For the text-containing cell, return its midpoint in [x, y] coordinate format. 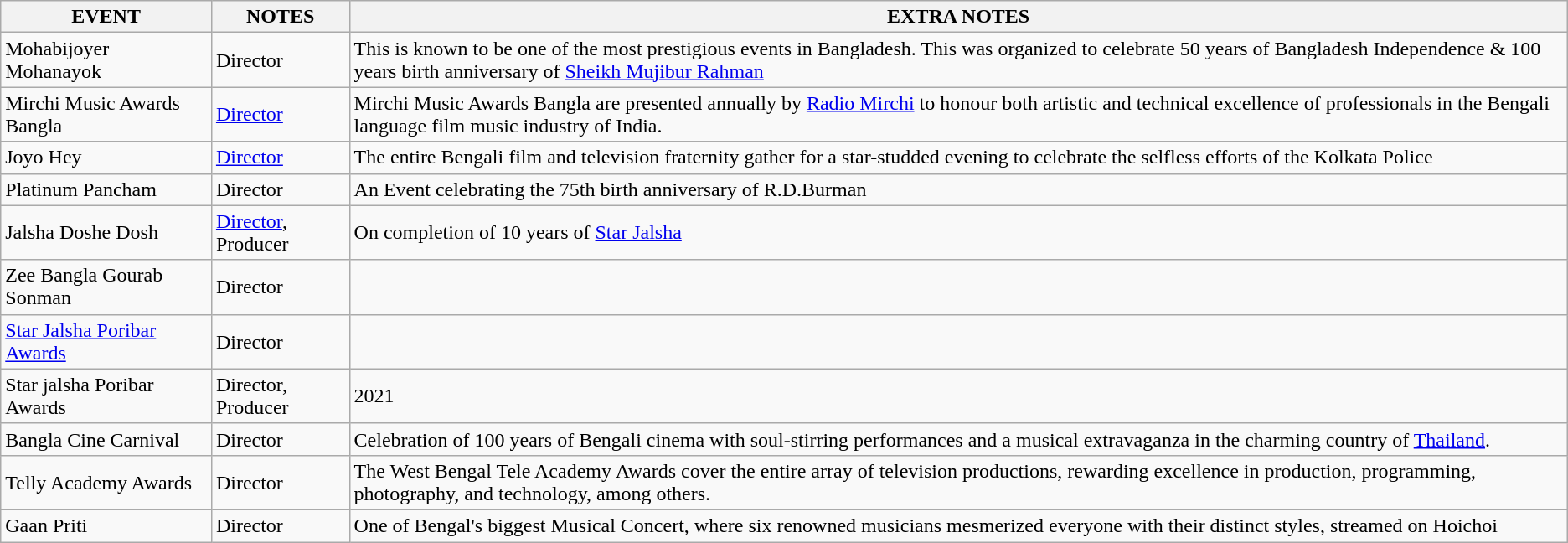
EXTRA NOTES [958, 17]
Zee Bangla Gourab Sonman [106, 287]
Jalsha Doshe Dosh [106, 233]
Gaan Priti [106, 525]
2021 [958, 396]
Star Jalsha Poribar Awards [106, 342]
Mohabijoyer Mohanayok [106, 60]
Celebration of 100 years of Bengali cinema with soul-stirring performances and a musical extravaganza in the charming country of Thailand. [958, 439]
Joyo Hey [106, 158]
Telly Academy Awards [106, 483]
Mirchi Music Awards Bangla [106, 114]
Star jalsha Poribar Awards [106, 396]
NOTES [280, 17]
On completion of 10 years of Star Jalsha [958, 233]
EVENT [106, 17]
An Event celebrating the 75th birth anniversary of R.D.Burman [958, 189]
One of Bengal's biggest Musical Concert, where six renowned musicians mesmerized everyone with their distinct styles, streamed on Hoichoi [958, 525]
The entire Bengali film and television fraternity gather for a star-studded evening to celebrate the selfless efforts of the Kolkata Police [958, 158]
Bangla Cine Carnival [106, 439]
Platinum Pancham [106, 189]
